Search for the cell housing the specified text and yield its (x, y) center coordinate. 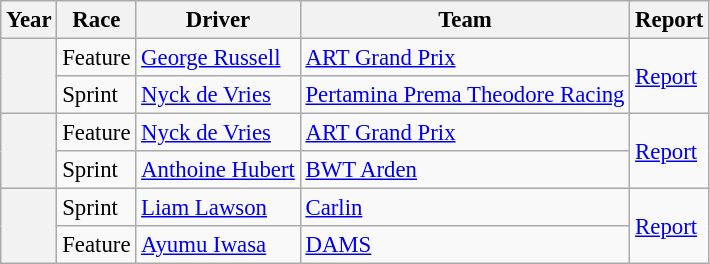
BWT Arden (465, 170)
Year (29, 20)
Race (96, 20)
DAMS (465, 245)
Liam Lawson (218, 208)
Pertamina Prema Theodore Racing (465, 95)
Ayumu Iwasa (218, 245)
Driver (218, 20)
Anthoine Hubert (218, 170)
George Russell (218, 58)
Team (465, 20)
Carlin (465, 208)
